Find where the given text appears and provide that cell's center as (X, Y) coordinate. 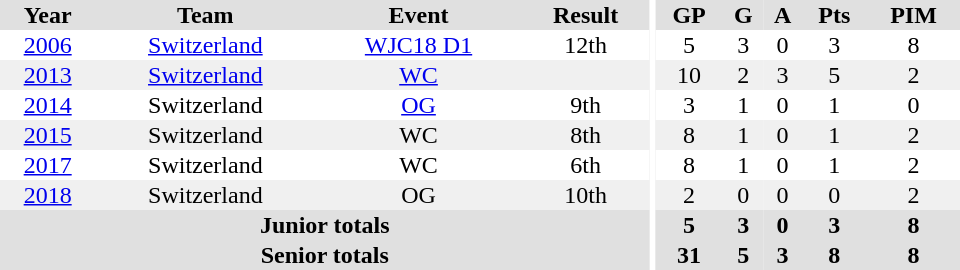
2015 (48, 135)
PIM (914, 15)
12th (586, 45)
2006 (48, 45)
10th (586, 195)
2014 (48, 105)
A (783, 15)
2017 (48, 165)
GP (689, 15)
9th (586, 105)
10 (689, 75)
31 (689, 255)
WJC18 D1 (418, 45)
Pts (834, 15)
G (744, 15)
Team (205, 15)
Year (48, 15)
2018 (48, 195)
2013 (48, 75)
Senior totals (325, 255)
Result (586, 15)
8th (586, 135)
Junior totals (325, 225)
6th (586, 165)
Event (418, 15)
